Provide the [X, Y] coordinate of the cell's center where the given text is located.  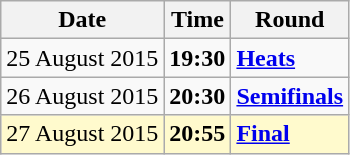
Date [82, 20]
Round [290, 20]
20:30 [198, 96]
Heats [290, 58]
27 August 2015 [82, 134]
Final [290, 134]
Semifinals [290, 96]
19:30 [198, 58]
26 August 2015 [82, 96]
Time [198, 20]
20:55 [198, 134]
25 August 2015 [82, 58]
